Search for the cell housing the specified text and yield its (x, y) center coordinate. 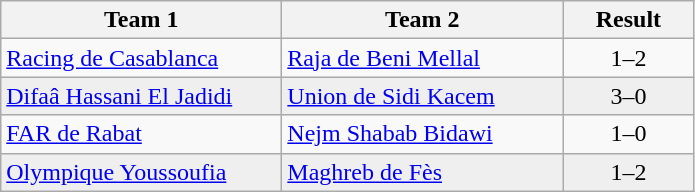
Team 1 (142, 20)
Difaâ Hassani El Jadidi (142, 96)
3–0 (628, 96)
FAR de Rabat (142, 134)
Nejm Shabab Bidawi (422, 134)
Union de Sidi Kacem (422, 96)
Raja de Beni Mellal (422, 58)
Maghreb de Fès (422, 172)
1–0 (628, 134)
Team 2 (422, 20)
Result (628, 20)
Olympique Youssoufia (142, 172)
Racing de Casablanca (142, 58)
